Find where the given text appears and provide that cell's center as (X, Y) coordinate. 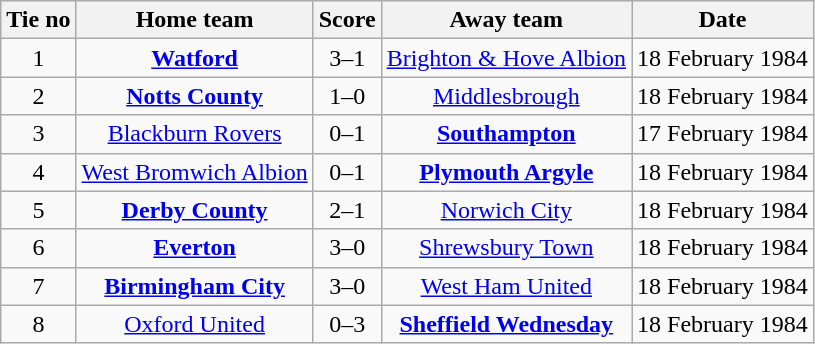
Oxford United (194, 324)
Shrewsbury Town (506, 248)
Birmingham City (194, 286)
Away team (506, 20)
Brighton & Hove Albion (506, 58)
Norwich City (506, 210)
2 (38, 96)
West Bromwich Albion (194, 172)
8 (38, 324)
Watford (194, 58)
Sheffield Wednesday (506, 324)
0–3 (347, 324)
2–1 (347, 210)
Plymouth Argyle (506, 172)
Score (347, 20)
5 (38, 210)
Blackburn Rovers (194, 134)
Everton (194, 248)
Derby County (194, 210)
Date (723, 20)
7 (38, 286)
Tie no (38, 20)
West Ham United (506, 286)
1 (38, 58)
4 (38, 172)
Home team (194, 20)
6 (38, 248)
Middlesbrough (506, 96)
3 (38, 134)
1–0 (347, 96)
Southampton (506, 134)
3–1 (347, 58)
Notts County (194, 96)
17 February 1984 (723, 134)
